Provide the (X, Y) coordinate of the cell's center where the given text is located.  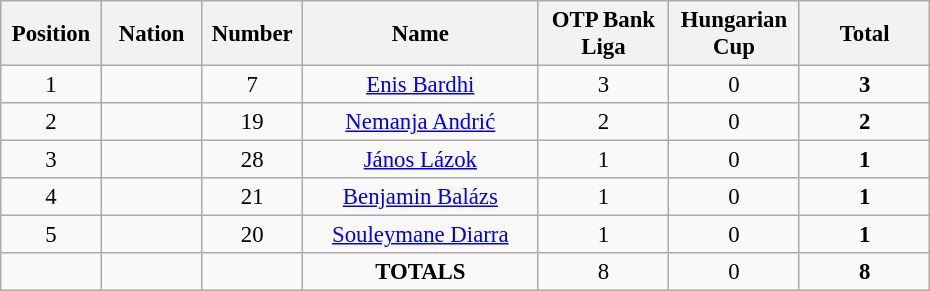
OTP Bank Liga (604, 34)
28 (252, 160)
Position (52, 34)
Benjamin Balázs (421, 197)
4 (52, 197)
7 (252, 85)
Nemanja Andrić (421, 122)
János Lázok (421, 160)
21 (252, 197)
Nation (152, 34)
20 (252, 235)
Name (421, 34)
Souleymane Diarra (421, 235)
Enis Bardhi (421, 85)
Number (252, 34)
19 (252, 122)
5 (52, 235)
Hungarian Cup (734, 34)
Total (864, 34)
